Search for the cell housing the specified text and yield its (x, y) center coordinate. 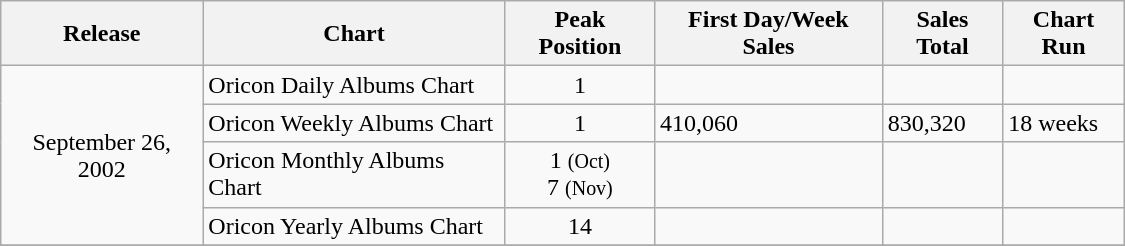
Oricon Daily Albums Chart (354, 85)
September 26, 2002 (102, 156)
Chart Run (1064, 34)
Peak Position (580, 34)
Release (102, 34)
First Day/Week Sales (769, 34)
14 (580, 226)
1 (Oct)7 (Nov) (580, 174)
830,320 (942, 123)
Oricon Monthly Albums Chart (354, 174)
410,060 (769, 123)
Chart (354, 34)
Oricon Weekly Albums Chart (354, 123)
Sales Total (942, 34)
Oricon Yearly Albums Chart (354, 226)
18 weeks (1064, 123)
